Identify which cell holds the provided text, then report its (x, y) central coordinate. 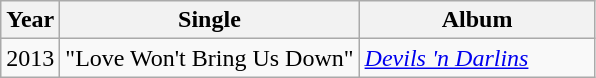
Devils 'n Darlins (477, 58)
"Love Won't Bring Us Down" (210, 58)
Year (30, 20)
Single (210, 20)
2013 (30, 58)
Album (477, 20)
